Find where the given text appears and provide that cell's center as [x, y] coordinate. 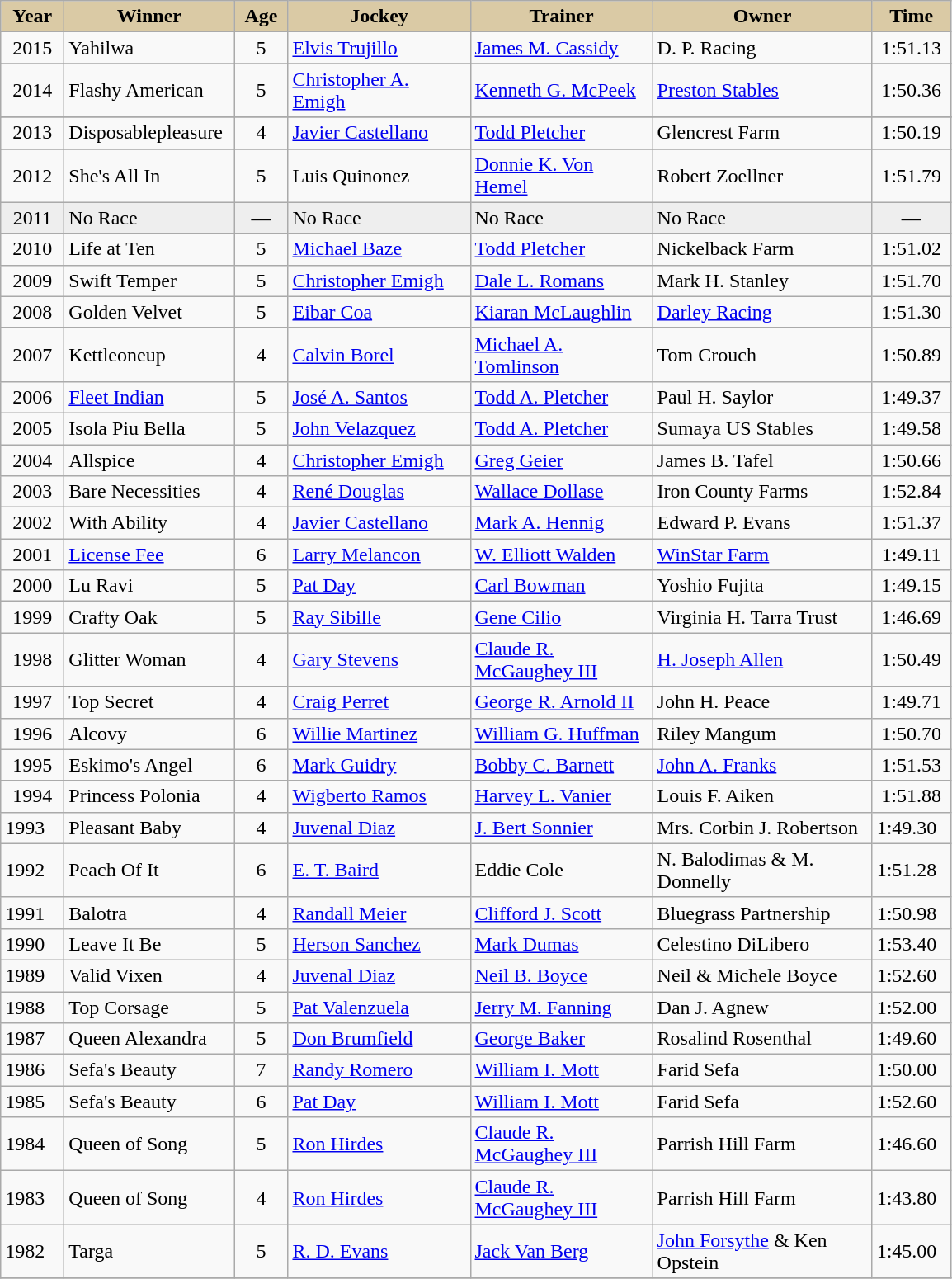
D. P. Racing [762, 48]
Bluegrass Partnership [762, 913]
1984 [33, 1144]
Disposablepleasure [149, 133]
1:51.88 [911, 796]
1997 [33, 702]
2005 [33, 428]
Carl Bowman [561, 586]
2009 [33, 281]
Willie Martinez [379, 734]
1991 [33, 913]
Trainer [561, 17]
1985 [33, 1102]
1:50.00 [911, 1070]
With Ability [149, 523]
1:49.15 [911, 586]
Time [911, 17]
Clifford J. Scott [561, 913]
Winner [149, 17]
William G. Huffman [561, 734]
2014 [33, 91]
Swift Temper [149, 281]
E. T. Baird [379, 870]
1:49.60 [911, 1039]
Yahilwa [149, 48]
Mark H. Stanley [762, 281]
Darley Racing [762, 312]
1996 [33, 734]
Wigberto Ramos [379, 796]
1:51.70 [911, 281]
Kenneth G. McPeek [561, 91]
1993 [33, 828]
2007 [33, 355]
1:45.00 [911, 1251]
Celestino DiLibero [762, 944]
1999 [33, 617]
Paul H. Saylor [762, 397]
1:46.60 [911, 1144]
Michael Baze [379, 249]
Isola Piu Bella [149, 428]
WinStar Farm [762, 555]
Top Secret [149, 702]
Robert Zoellner [762, 175]
Michael A. Tomlinson [561, 355]
Neil B. Boyce [561, 975]
1:50.19 [911, 133]
1:53.40 [911, 944]
Donnie K. Von Hemel [561, 175]
Larry Melancon [379, 555]
License Fee [149, 555]
Randy Romero [379, 1070]
Eibar Coa [379, 312]
1989 [33, 975]
1:50.98 [911, 913]
Dan J. Agnew [762, 1008]
She's All In [149, 175]
R. D. Evans [379, 1251]
John Velazquez [379, 428]
Golden Velvet [149, 312]
2000 [33, 586]
Calvin Borel [379, 355]
Pat Valenzuela [379, 1008]
1:49.71 [911, 702]
1982 [33, 1251]
Don Brumfield [379, 1039]
2015 [33, 48]
Balotra [149, 913]
1990 [33, 944]
Louis F. Aiken [762, 796]
1998 [33, 660]
1986 [33, 1070]
1994 [33, 796]
1:50.36 [911, 91]
Herson Sanchez [379, 944]
René Douglas [379, 492]
George R. Arnold II [561, 702]
Valid Vixen [149, 975]
Year [33, 17]
2010 [33, 249]
Edward P. Evans [762, 523]
Jerry M. Fanning [561, 1008]
Jockey [379, 17]
Harvey L. Vanier [561, 796]
1:51.79 [911, 175]
Glencrest Farm [762, 133]
Owner [762, 17]
Bobby C. Barnett [561, 765]
Greg Geier [561, 460]
1:49.37 [911, 397]
Neil & Michele Boyce [762, 975]
1988 [33, 1008]
José A. Santos [379, 397]
2006 [33, 397]
Randall Meier [379, 913]
1:51.53 [911, 765]
Peach Of It [149, 870]
2001 [33, 555]
1:52.00 [911, 1008]
N. Balodimas & M. Donnelly [762, 870]
W. Elliott Walden [561, 555]
1:50.66 [911, 460]
Kiaran McLaughlin [561, 312]
James M. Cassidy [561, 48]
1:51.30 [911, 312]
John Forsythe & Ken Opstein [762, 1251]
Eddie Cole [561, 870]
1:49.11 [911, 555]
1:51.28 [911, 870]
Sumaya US Stables [762, 428]
Princess Polonia [149, 796]
Pleasant Baby [149, 828]
Gary Stevens [379, 660]
2012 [33, 175]
John H. Peace [762, 702]
Targa [149, 1251]
Fleet Indian [149, 397]
2008 [33, 312]
Preston Stables [762, 91]
Dale L. Romans [561, 281]
James B. Tafel [762, 460]
Leave It Be [149, 944]
George Baker [561, 1039]
1987 [33, 1039]
Top Corsage [149, 1008]
Mark Guidry [379, 765]
Rosalind Rosenthal [762, 1039]
Eskimo's Angel [149, 765]
Jack Van Berg [561, 1251]
1:50.89 [911, 355]
1995 [33, 765]
1:49.30 [911, 828]
Iron County Farms [762, 492]
Christopher A. Emigh [379, 91]
2004 [33, 460]
John A. Franks [762, 765]
Glitter Woman [149, 660]
Gene Cilio [561, 617]
1992 [33, 870]
Allspice [149, 460]
Flashy American [149, 91]
Luis Quinonez [379, 175]
1:46.69 [911, 617]
Riley Mangum [762, 734]
H. Joseph Allen [762, 660]
2013 [33, 133]
Mark A. Hennig [561, 523]
Alcovy [149, 734]
1:51.37 [911, 523]
Tom Crouch [762, 355]
Virginia H. Tarra Trust [762, 617]
Mark Dumas [561, 944]
Yoshio Fujita [762, 586]
Age [261, 17]
Crafty Oak [149, 617]
Wallace Dollase [561, 492]
1:51.02 [911, 249]
2002 [33, 523]
Ray Sibille [379, 617]
1:51.13 [911, 48]
Kettleoneup [149, 355]
1:52.84 [911, 492]
7 [261, 1070]
1:49.58 [911, 428]
Craig Perret [379, 702]
2011 [33, 218]
1983 [33, 1198]
Bare Necessities [149, 492]
Mrs. Corbin J. Robertson [762, 828]
J. Bert Sonnier [561, 828]
Elvis Trujillo [379, 48]
Queen Alexandra [149, 1039]
2003 [33, 492]
1:50.49 [911, 660]
1:43.80 [911, 1198]
Nickelback Farm [762, 249]
1:50.70 [911, 734]
Life at Ten [149, 249]
Lu Ravi [149, 586]
